Extract the (X, Y) coordinate from the center of the cell holding the provided text.  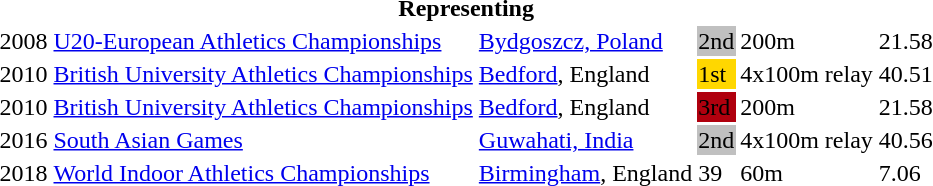
1st (716, 74)
3rd (716, 107)
U20-European Athletics Championships (263, 41)
Guwahati, India (585, 140)
South Asian Games (263, 140)
Bydgoszcz, Poland (585, 41)
